For the text-containing cell, return its midpoint in [X, Y] coordinate format. 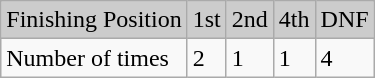
4 [344, 58]
1st [206, 20]
2 [206, 58]
DNF [344, 20]
4th [294, 20]
Number of times [94, 58]
Finishing Position [94, 20]
2nd [250, 20]
